Return the [X, Y] coordinate for the center point of the cell that contains the specified text.  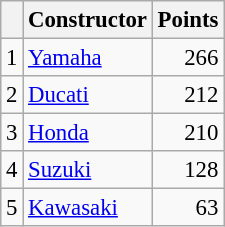
4 [12, 170]
Suzuki [88, 170]
Constructor [88, 20]
210 [188, 133]
Points [188, 20]
Ducati [88, 95]
5 [12, 208]
266 [188, 58]
212 [188, 95]
63 [188, 208]
Yamaha [88, 58]
3 [12, 133]
Honda [88, 133]
Kawasaki [88, 208]
128 [188, 170]
2 [12, 95]
1 [12, 58]
